Find where the given text appears and provide that cell's center as (X, Y) coordinate. 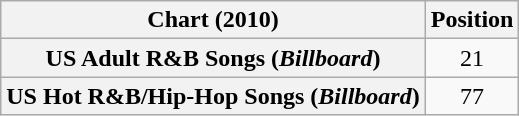
Chart (2010) (213, 20)
US Hot R&B/Hip-Hop Songs (Billboard) (213, 96)
77 (472, 96)
21 (472, 58)
Position (472, 20)
US Adult R&B Songs (Billboard) (213, 58)
